Locate the cell with the specified text and output its (x, y) center coordinate. 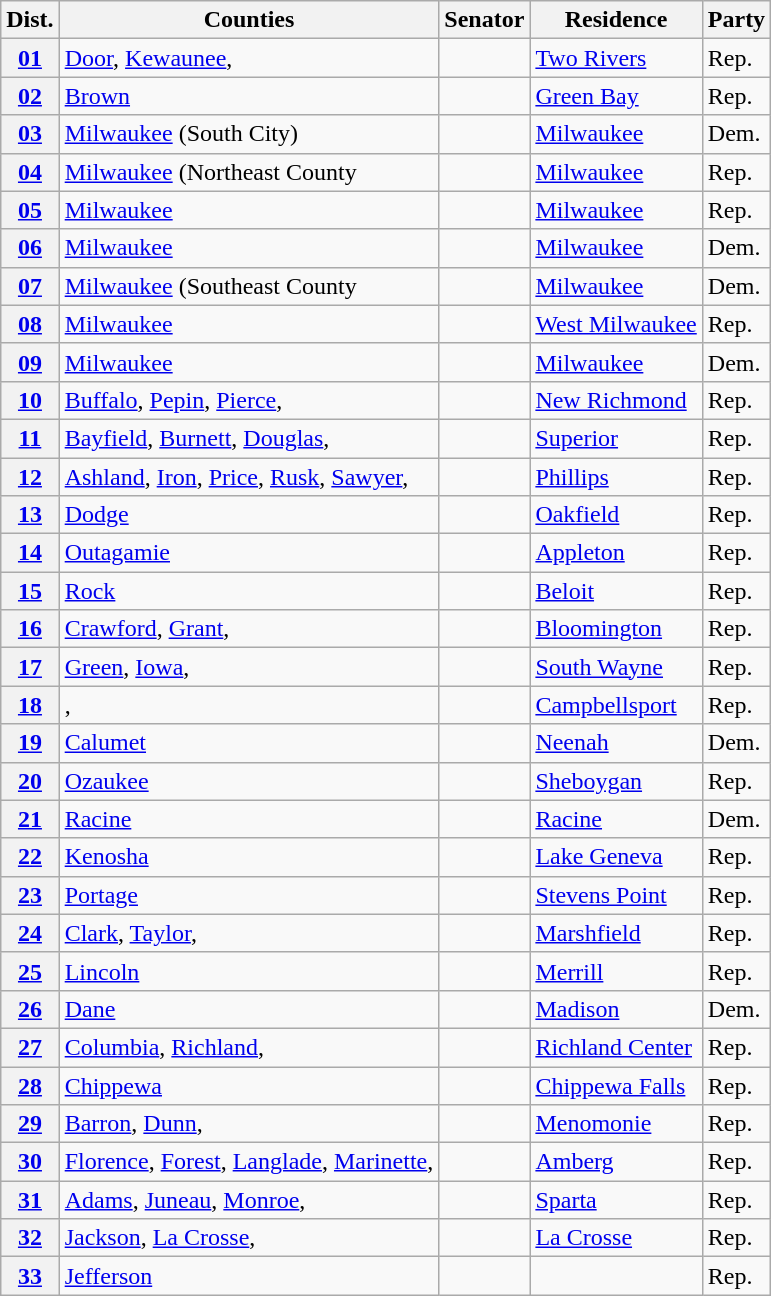
29 (30, 1124)
Adams, Juneau, Monroe, (249, 1200)
Dane (249, 1009)
Lake Geneva (616, 857)
, (249, 705)
Oakfield (616, 515)
Counties (249, 20)
05 (30, 210)
Barron, Dunn, (249, 1124)
Calumet (249, 743)
Lincoln (249, 971)
Crawford, Grant, (249, 629)
08 (30, 324)
04 (30, 172)
Richland Center (616, 1047)
15 (30, 591)
25 (30, 971)
12 (30, 477)
30 (30, 1162)
Jackson, La Crosse, (249, 1238)
27 (30, 1047)
Outagamie (249, 553)
33 (30, 1276)
West Milwaukee (616, 324)
Appleton (616, 553)
Kenosha (249, 857)
Milwaukee (South City) (249, 134)
Madison (616, 1009)
Florence, Forest, Langlade, Marinette, (249, 1162)
Two Rivers (616, 58)
Senator (484, 20)
Bayfield, Burnett, Douglas, (249, 438)
11 (30, 438)
Marshfield (616, 933)
Dodge (249, 515)
Party (736, 20)
Milwaukee (Southeast County (249, 286)
14 (30, 553)
24 (30, 933)
Residence (616, 20)
10 (30, 400)
09 (30, 362)
07 (30, 286)
31 (30, 1200)
Portage (249, 895)
Clark, Taylor, (249, 933)
Buffalo, Pepin, Pierce, (249, 400)
32 (30, 1238)
Door, Kewaunee, (249, 58)
Ashland, Iron, Price, Rusk, Sawyer, (249, 477)
Chippewa Falls (616, 1085)
13 (30, 515)
Milwaukee (Northeast County (249, 172)
Beloit (616, 591)
Menomonie (616, 1124)
Amberg (616, 1162)
La Crosse (616, 1238)
22 (30, 857)
Chippewa (249, 1085)
21 (30, 819)
19 (30, 743)
Columbia, Richland, (249, 1047)
Jefferson (249, 1276)
26 (30, 1009)
Green Bay (616, 96)
Sheboygan (616, 781)
02 (30, 96)
Merrill (616, 971)
03 (30, 134)
Neenah (616, 743)
18 (30, 705)
Rock (249, 591)
New Richmond (616, 400)
Superior (616, 438)
16 (30, 629)
Stevens Point (616, 895)
Bloomington (616, 629)
06 (30, 248)
Ozaukee (249, 781)
Phillips (616, 477)
Dist. (30, 20)
Sparta (616, 1200)
20 (30, 781)
Green, Iowa, (249, 667)
01 (30, 58)
South Wayne (616, 667)
Campbellsport (616, 705)
17 (30, 667)
28 (30, 1085)
Brown (249, 96)
23 (30, 895)
